Identify which cell holds the provided text, then report its (X, Y) central coordinate. 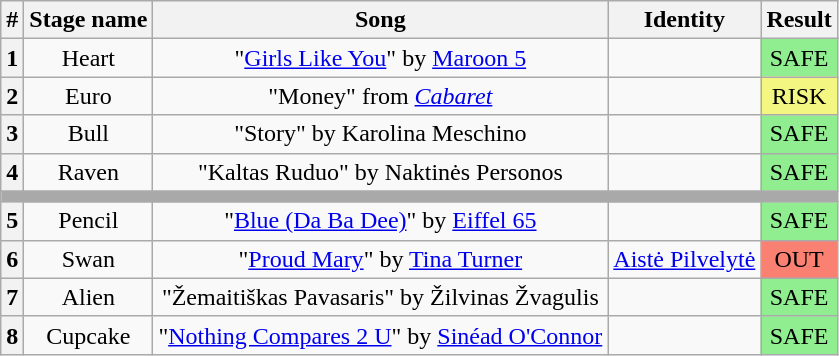
2 (12, 96)
# (12, 20)
OUT (799, 259)
Identity (684, 20)
"Žemaitiškas Pavasaris" by Žilvinas Žvagulis (380, 297)
5 (12, 221)
Bull (88, 134)
1 (12, 58)
Raven (88, 172)
Result (799, 20)
"Blue (Da Ba Dee)" by Eiffel 65 (380, 221)
Aistė Pilvelytė (684, 259)
Song (380, 20)
4 (12, 172)
7 (12, 297)
"Nothing Compares 2 U" by Sinéad O'Connor (380, 335)
"Kaltas Ruduo" by Naktinės Personos (380, 172)
"Girls Like You" by Maroon 5 (380, 58)
Euro (88, 96)
3 (12, 134)
"Money" from Cabaret (380, 96)
RISK (799, 96)
8 (12, 335)
6 (12, 259)
Swan (88, 259)
Heart (88, 58)
Alien (88, 297)
"Story" by Karolina Meschino (380, 134)
"Proud Mary" by Tina Turner (380, 259)
Stage name (88, 20)
Cupcake (88, 335)
Pencil (88, 221)
